Find where the given text appears and provide that cell's center as (x, y) coordinate. 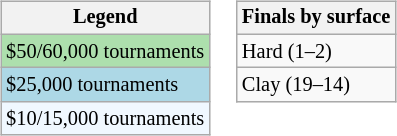
$50/60,000 tournaments (105, 51)
Finals by surface (316, 18)
$10/15,000 tournaments (105, 119)
Legend (105, 18)
Clay (19–14) (316, 85)
$25,000 tournaments (105, 85)
Hard (1–2) (316, 51)
